Determine the [X, Y] coordinate at the center of the cell enclosing the given text.  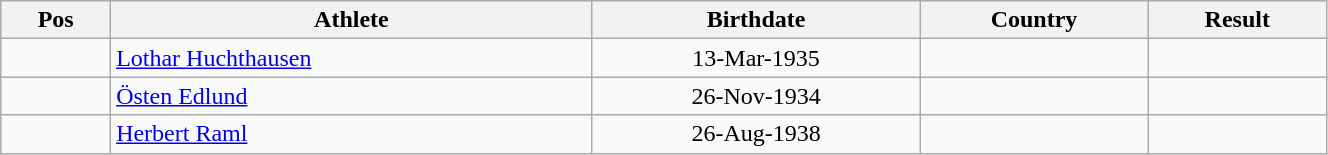
13-Mar-1935 [756, 58]
26-Aug-1938 [756, 134]
Birthdate [756, 20]
Lothar Huchthausen [352, 58]
Östen Edlund [352, 96]
Result [1237, 20]
Country [1034, 20]
Athlete [352, 20]
Herbert Raml [352, 134]
26-Nov-1934 [756, 96]
Pos [56, 20]
